Output the [X, Y] coordinate of the center of the cell containing the given text.  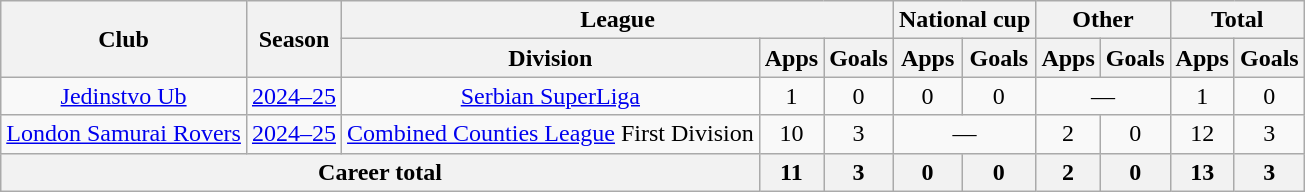
Total [1237, 20]
London Samurai Rovers [124, 134]
Division [551, 58]
11 [791, 172]
Other [1103, 20]
National cup [964, 20]
League [618, 20]
12 [1202, 134]
Club [124, 39]
Combined Counties League First Division [551, 134]
Serbian SuperLiga [551, 96]
10 [791, 134]
13 [1202, 172]
Jedinstvo Ub [124, 96]
Career total [380, 172]
Season [294, 39]
